Provide the (x, y) coordinate of the cell's center where the given text is located.  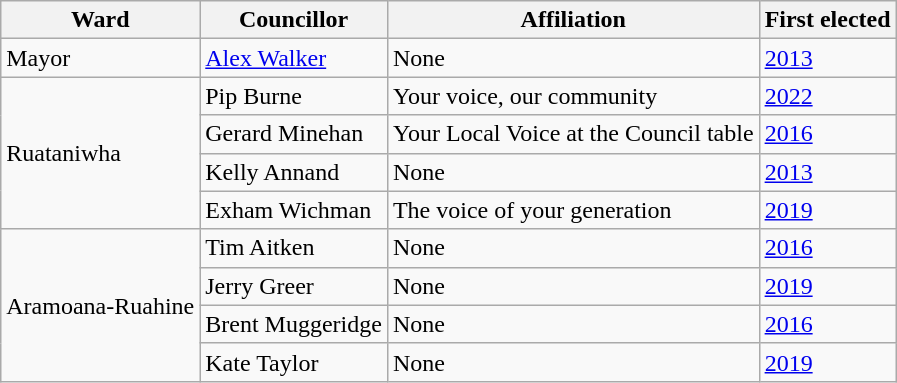
Kelly Annand (294, 172)
Ward (100, 20)
Tim Aitken (294, 248)
Ruataniwha (100, 153)
Alex Walker (294, 58)
First elected (828, 20)
Councillor (294, 20)
Exham Wichman (294, 210)
Kate Taylor (294, 362)
Your Local Voice at the Council table (573, 134)
Gerard Minehan (294, 134)
Aramoana-Ruahine (100, 305)
Pip Burne (294, 96)
Mayor (100, 58)
Your voice, our community (573, 96)
2022 (828, 96)
Brent Muggeridge (294, 324)
The voice of your generation (573, 210)
Jerry Greer (294, 286)
Affiliation (573, 20)
